Output the (x, y) coordinate of the center of the cell containing the given text.  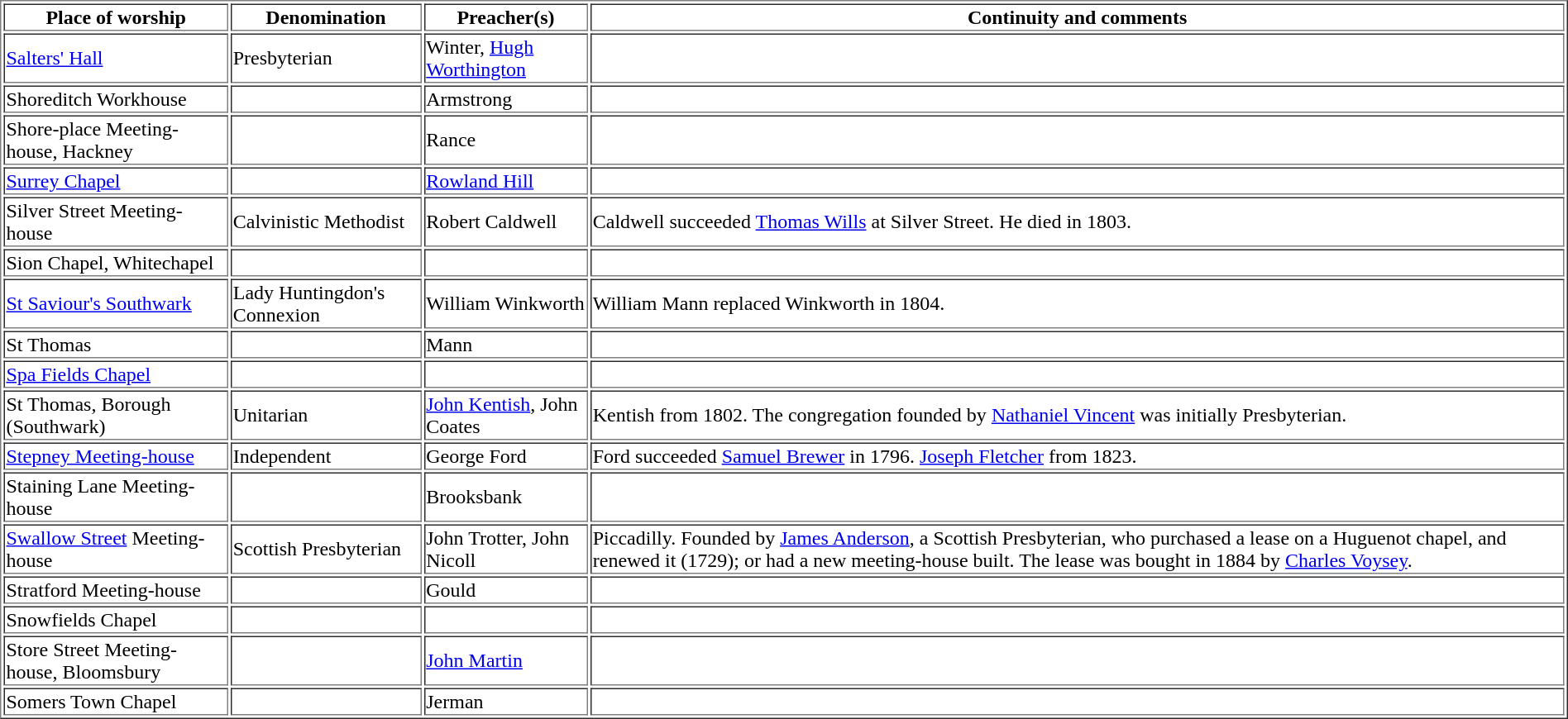
Denomination (326, 17)
Stratford Meeting-house (116, 590)
Scottish Presbyterian (326, 549)
Gould (505, 590)
Caldwell succeeded Thomas Wills at Silver Street. He died in 1803. (1078, 221)
Surrey Chapel (116, 180)
Kentish from 1802. The congregation founded by Nathaniel Vincent was initially Presbyterian. (1078, 415)
Silver Street Meeting-house (116, 221)
Robert Caldwell (505, 221)
John Martin (505, 661)
Calvinistic Methodist (326, 221)
Place of worship (116, 17)
Rowland Hill (505, 180)
Lady Huntingdon's Connexion (326, 304)
Sion Chapel, Whitechapel (116, 263)
Somers Town Chapel (116, 701)
Spa Fields Chapel (116, 374)
William Mann replaced Winkworth in 1804. (1078, 304)
Shoreditch Workhouse (116, 99)
Preacher(s) (505, 17)
John Kentish, John Coates (505, 415)
George Ford (505, 456)
Independent (326, 456)
Brooksbank (505, 498)
St Saviour's Southwark (116, 304)
Jerman (505, 701)
Store Street Meeting-house, Bloomsbury (116, 661)
Ford succeeded Samuel Brewer in 1796. Joseph Fletcher from 1823. (1078, 456)
Swallow Street Meeting-house (116, 549)
William Winkworth (505, 304)
Rance (505, 140)
Staining Lane Meeting-house (116, 498)
Snowfields Chapel (116, 620)
Continuity and comments (1078, 17)
Armstrong (505, 99)
John Trotter, John Nicoll (505, 549)
Stepney Meeting-house (116, 456)
Salters' Hall (116, 58)
St Thomas, Borough (Southwark) (116, 415)
Unitarian (326, 415)
Shore-place Meeting-house, Hackney (116, 140)
Mann (505, 344)
Presbyterian (326, 58)
St Thomas (116, 344)
Winter, Hugh Worthington (505, 58)
